Find where the given text appears and provide that cell's center as (X, Y) coordinate. 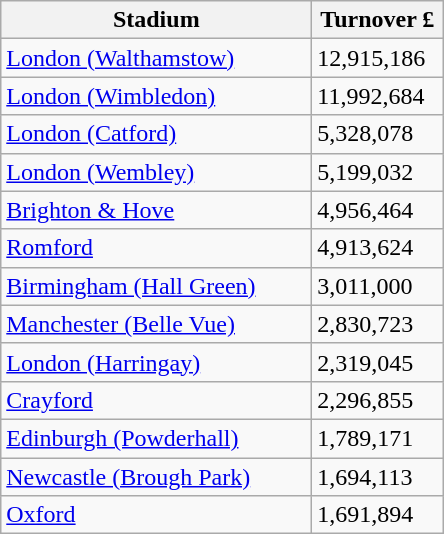
London (Walthamstow) (156, 58)
Turnover £ (378, 20)
2,319,045 (378, 362)
Stadium (156, 20)
Crayford (156, 400)
2,296,855 (378, 400)
Newcastle (Brough Park) (156, 477)
London (Catford) (156, 134)
London (Harringay) (156, 362)
Oxford (156, 515)
1,694,113 (378, 477)
London (Wimbledon) (156, 96)
3,011,000 (378, 286)
Birmingham (Hall Green) (156, 286)
1,789,171 (378, 438)
Edinburgh (Powderhall) (156, 438)
2,830,723 (378, 324)
11,992,684 (378, 96)
1,691,894 (378, 515)
Brighton & Hove (156, 210)
London (Wembley) (156, 172)
4,956,464 (378, 210)
Romford (156, 248)
5,328,078 (378, 134)
4,913,624 (378, 248)
5,199,032 (378, 172)
Manchester (Belle Vue) (156, 324)
12,915,186 (378, 58)
